Identify which cell holds the provided text, then report its [x, y] central coordinate. 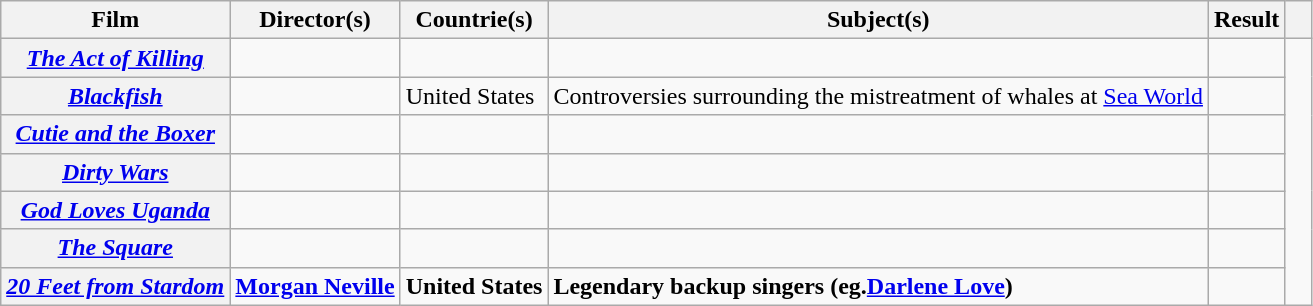
Blackfish [116, 96]
The Square [116, 248]
20 Feet from Stardom [116, 286]
Result [1246, 20]
Morgan Neville [315, 286]
Controversies surrounding the mistreatment of whales at Sea World [878, 96]
God Loves Uganda [116, 210]
The Act of Killing [116, 58]
Director(s) [315, 20]
Film [116, 20]
Legendary backup singers (eg.Darlene Love) [878, 286]
Dirty Wars [116, 172]
Subject(s) [878, 20]
Countrie(s) [474, 20]
Cutie and the Boxer [116, 134]
